Pinpoint the cell where the given text exists, returning its [x, y] midpoint coordinate. 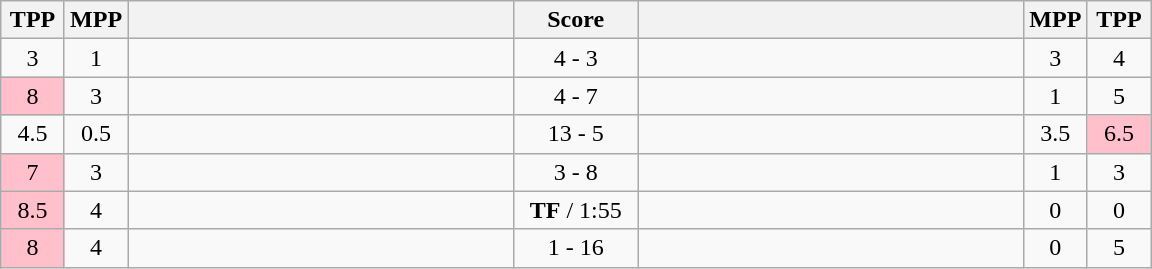
7 [33, 172]
Score [576, 20]
3.5 [1056, 134]
8.5 [33, 210]
4 - 3 [576, 58]
4.5 [33, 134]
1 - 16 [576, 248]
0.5 [96, 134]
13 - 5 [576, 134]
TF / 1:55 [576, 210]
4 - 7 [576, 96]
3 - 8 [576, 172]
6.5 [1119, 134]
